Pinpoint the cell where the given text exists, returning its [X, Y] midpoint coordinate. 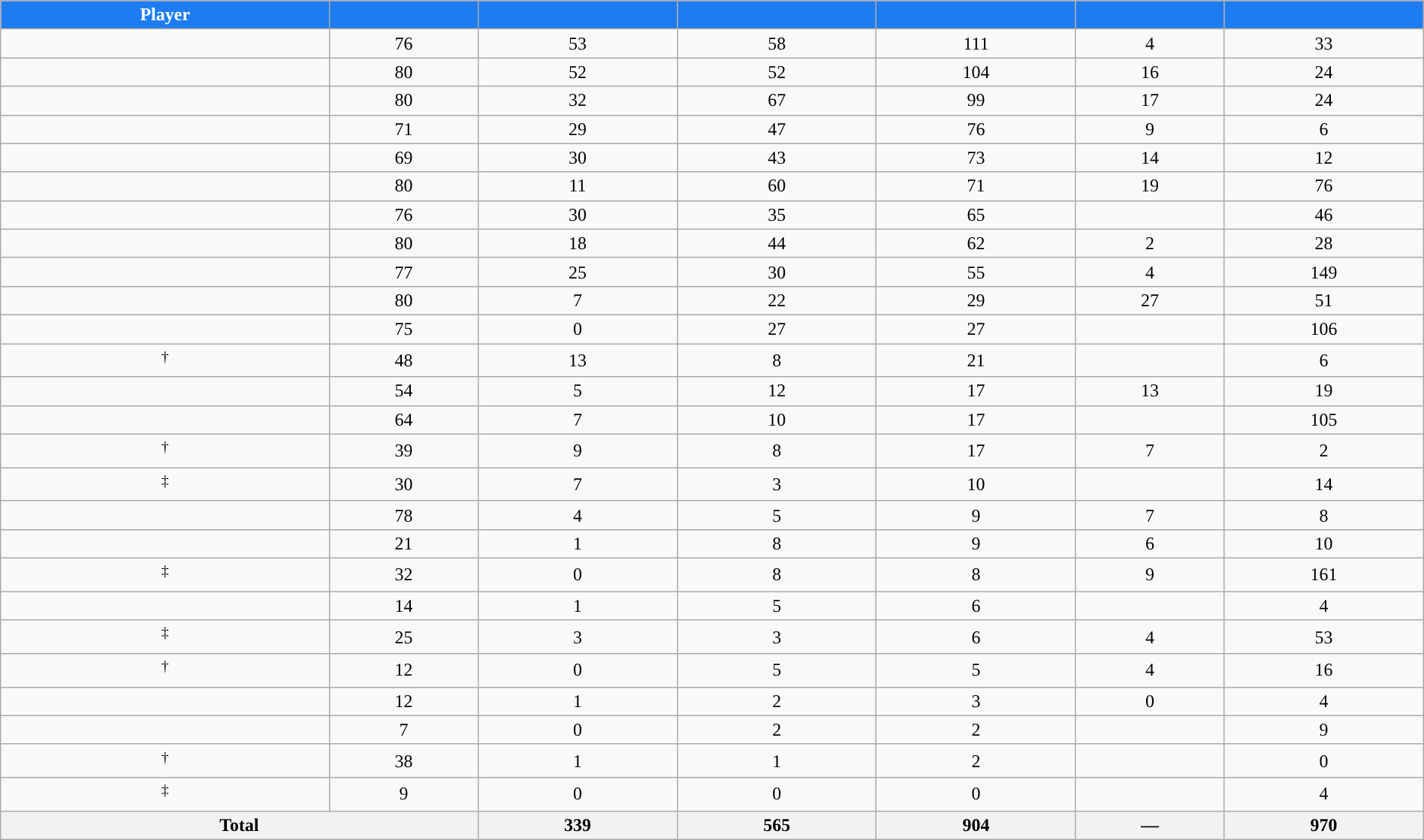
33 [1323, 44]
11 [577, 186]
73 [976, 158]
970 [1323, 825]
62 [976, 243]
106 [1323, 329]
55 [976, 272]
28 [1323, 243]
78 [404, 515]
47 [777, 129]
339 [577, 825]
64 [404, 420]
65 [976, 215]
565 [777, 825]
39 [404, 450]
— [1150, 825]
44 [777, 243]
69 [404, 158]
54 [404, 391]
38 [404, 761]
35 [777, 215]
75 [404, 329]
104 [976, 72]
58 [777, 44]
22 [777, 300]
Total [240, 825]
149 [1323, 272]
67 [777, 101]
111 [976, 44]
46 [1323, 215]
18 [577, 243]
Player [165, 15]
43 [777, 158]
161 [1323, 575]
105 [1323, 420]
51 [1323, 300]
60 [777, 186]
904 [976, 825]
99 [976, 101]
77 [404, 272]
48 [404, 360]
